Extract the [X, Y] coordinate from the center of the cell holding the provided text.  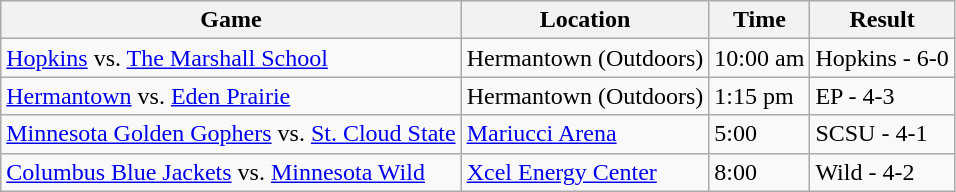
Location [585, 20]
Hopkins vs. The Marshall School [231, 58]
1:15 pm [760, 96]
Hermantown vs. Eden Prairie [231, 96]
Minnesota Golden Gophers vs. St. Cloud State [231, 134]
5:00 [760, 134]
Time [760, 20]
Result [882, 20]
EP - 4-3 [882, 96]
Hopkins - 6-0 [882, 58]
8:00 [760, 172]
Mariucci Arena [585, 134]
Wild - 4-2 [882, 172]
10:00 am [760, 58]
Xcel Energy Center [585, 172]
Columbus Blue Jackets vs. Minnesota Wild [231, 172]
SCSU - 4-1 [882, 134]
Game [231, 20]
